Extract the [x, y] coordinate from the center of the cell holding the provided text.  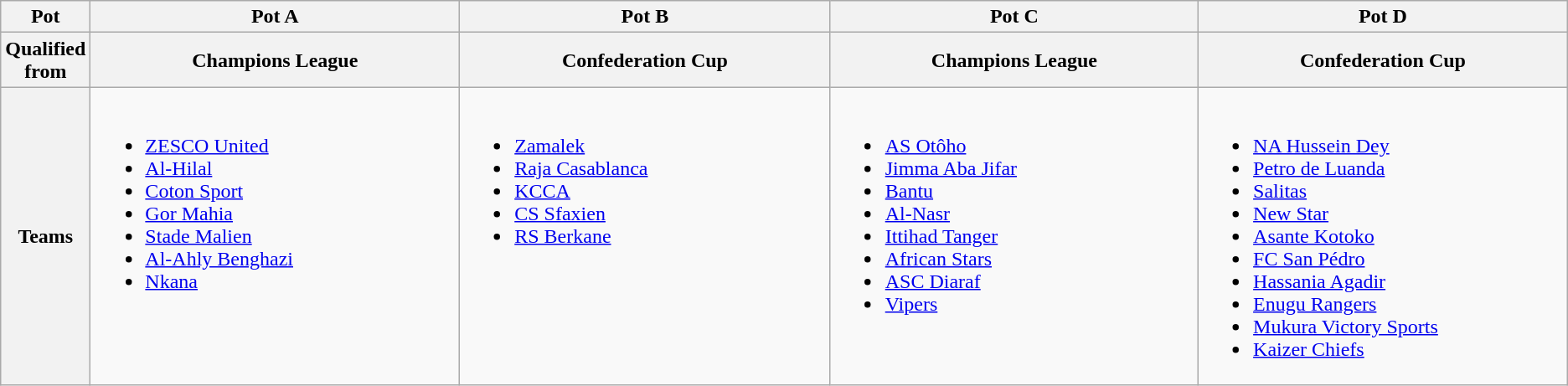
ZESCO United Al-Hilal Coton Sport Gor Mahia Stade Malien Al-Ahly Benghazi Nkana [275, 236]
Zamalek Raja Casablanca KCCA CS Sfaxien RS Berkane [645, 236]
Pot [45, 17]
NA Hussein Dey Petro de Luanda Salitas New Star Asante Kotoko FC San Pédro Hassania Agadir Enugu Rangers Mukura Victory Sports Kaizer Chiefs [1384, 236]
Pot C [1014, 17]
Pot A [275, 17]
Teams [45, 236]
Pot D [1384, 17]
Qualified from [45, 60]
AS Otôho Jimma Aba Jifar Bantu Al-Nasr Ittihad Tanger African Stars ASC Diaraf Vipers [1014, 236]
Pot B [645, 17]
